Find where the given text appears and provide that cell's center as (x, y) coordinate. 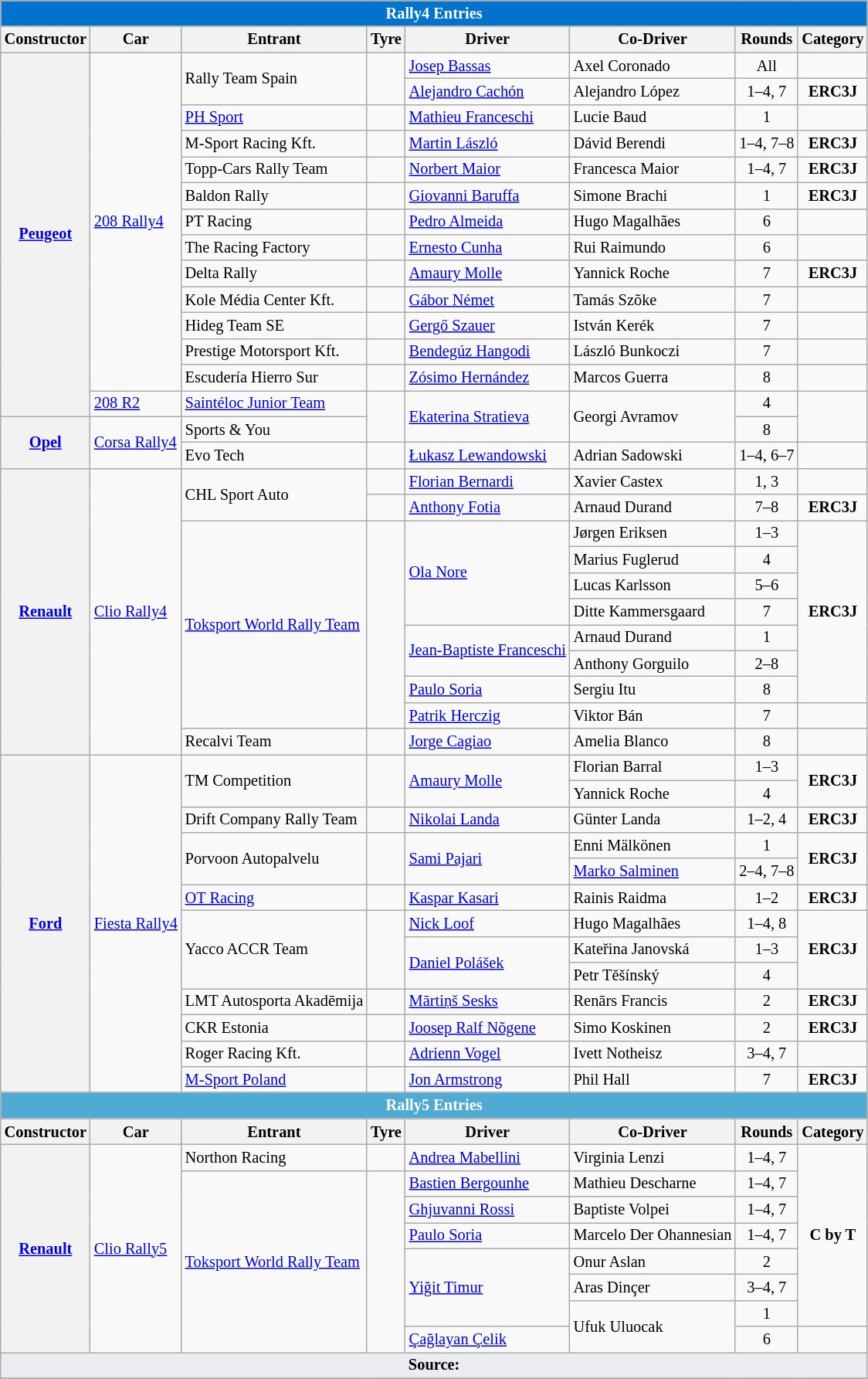
PH Sport (274, 117)
Porvoon Autopalvelu (274, 858)
OT Racing (274, 898)
Bastien Bergounhe (488, 1184)
Pedro Almeida (488, 222)
Kateřina Janovská (653, 949)
Jean-Baptiste Franceschi (488, 650)
Rally5 Entries (434, 1106)
PT Racing (274, 222)
Delta Rally (274, 273)
M-Sport Racing Kft. (274, 144)
1–4, 6–7 (766, 455)
CKR Estonia (274, 1027)
Sports & You (274, 430)
Francesca Maior (653, 169)
Zósimo Hernández (488, 378)
Lucie Baud (653, 117)
Yacco ACCR Team (274, 949)
Petr Těšínský (653, 976)
Ghjuvanni Rossi (488, 1210)
Mathieu Franceschi (488, 117)
Opel (46, 442)
Aras Dinçer (653, 1288)
Yiğit Timur (488, 1287)
Andrea Mabellini (488, 1157)
Gergő Szauer (488, 325)
Source: (434, 1365)
CHL Sport Auto (274, 494)
TM Competition (274, 780)
Baptiste Volpei (653, 1210)
Patrik Herczig (488, 715)
Daniel Polášek (488, 963)
M-Sport Poland (274, 1079)
1–4, 7–8 (766, 144)
Josep Bassas (488, 66)
Ernesto Cunha (488, 247)
1–2 (766, 898)
Kole Média Center Kft. (274, 300)
Xavier Castex (653, 481)
5–6 (766, 586)
Simo Koskinen (653, 1027)
Amelia Blanco (653, 742)
Tamás Szõke (653, 300)
Joosep Ralf Nõgene (488, 1027)
Nikolai Landa (488, 820)
Baldon Rally (274, 195)
Virginia Lenzi (653, 1157)
LMT Autosporta Akadēmija (274, 1001)
Jorge Cagiao (488, 742)
Łukasz Lewandowski (488, 455)
7–8 (766, 508)
Marius Fuglerud (653, 559)
Martin László (488, 144)
Ditte Kammersgaard (653, 611)
Georgi Avramov (653, 416)
Ufuk Uluocak (653, 1326)
Çağlayan Çelik (488, 1340)
Anthony Gorguilo (653, 664)
Recalvi Team (274, 742)
Hideg Team SE (274, 325)
Clio Rally4 (136, 611)
Saintéloc Junior Team (274, 403)
2–4, 7–8 (766, 871)
Alejandro Cachón (488, 91)
Nick Loof (488, 923)
László Bunkoczi (653, 352)
Prestige Motorsport Kft. (274, 352)
Peugeot (46, 235)
Norbert Maior (488, 169)
Marko Salminen (653, 871)
Rainis Raidma (653, 898)
Northon Racing (274, 1157)
Roger Racing Kft. (274, 1054)
Ford (46, 923)
Kaspar Kasari (488, 898)
Sergiu Itu (653, 689)
Topp-Cars Rally Team (274, 169)
Evo Tech (274, 455)
Jon Armstrong (488, 1079)
Marcelo Der Ohannesian (653, 1235)
Rally Team Spain (274, 79)
The Racing Factory (274, 247)
Mārtiņš Sesks (488, 1001)
Drift Company Rally Team (274, 820)
Adrienn Vogel (488, 1054)
Gábor Német (488, 300)
Adrian Sadowski (653, 455)
Jørgen Eriksen (653, 533)
Sami Pajari (488, 858)
208 Rally4 (136, 222)
1, 3 (766, 481)
2–8 (766, 664)
Axel Coronado (653, 66)
Bendegúz Hangodi (488, 352)
C by T (832, 1235)
Florian Barral (653, 767)
Ola Nore (488, 572)
Clio Rally5 (136, 1248)
Viktor Bán (653, 715)
Renārs Francis (653, 1001)
Corsa Rally4 (136, 442)
Simone Brachi (653, 195)
208 R2 (136, 403)
Fiesta Rally4 (136, 923)
Anthony Fotia (488, 508)
Enni Mälkönen (653, 845)
Rally4 Entries (434, 13)
Günter Landa (653, 820)
Lucas Karlsson (653, 586)
1–4, 8 (766, 923)
István Kerék (653, 325)
Alejandro López (653, 91)
Ekaterina Stratieva (488, 416)
Giovanni Baruffa (488, 195)
All (766, 66)
Florian Bernardi (488, 481)
Rui Raimundo (653, 247)
Dávid Berendi (653, 144)
1–2, 4 (766, 820)
Escudería Hierro Sur (274, 378)
Onur Aslan (653, 1262)
Mathieu Descharne (653, 1184)
Phil Hall (653, 1079)
Ivett Notheisz (653, 1054)
Marcos Guerra (653, 378)
